Identify which cell holds the provided text, then report its (X, Y) central coordinate. 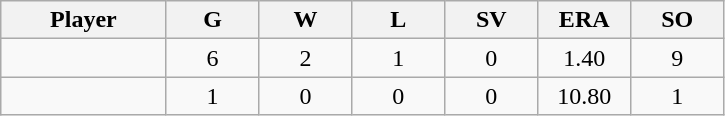
2 (306, 58)
ERA (584, 20)
L (398, 20)
6 (212, 58)
W (306, 20)
Player (84, 20)
SV (492, 20)
10.80 (584, 96)
1.40 (584, 58)
SO (678, 20)
G (212, 20)
9 (678, 58)
